Find where the given text appears and provide that cell's center as (X, Y) coordinate. 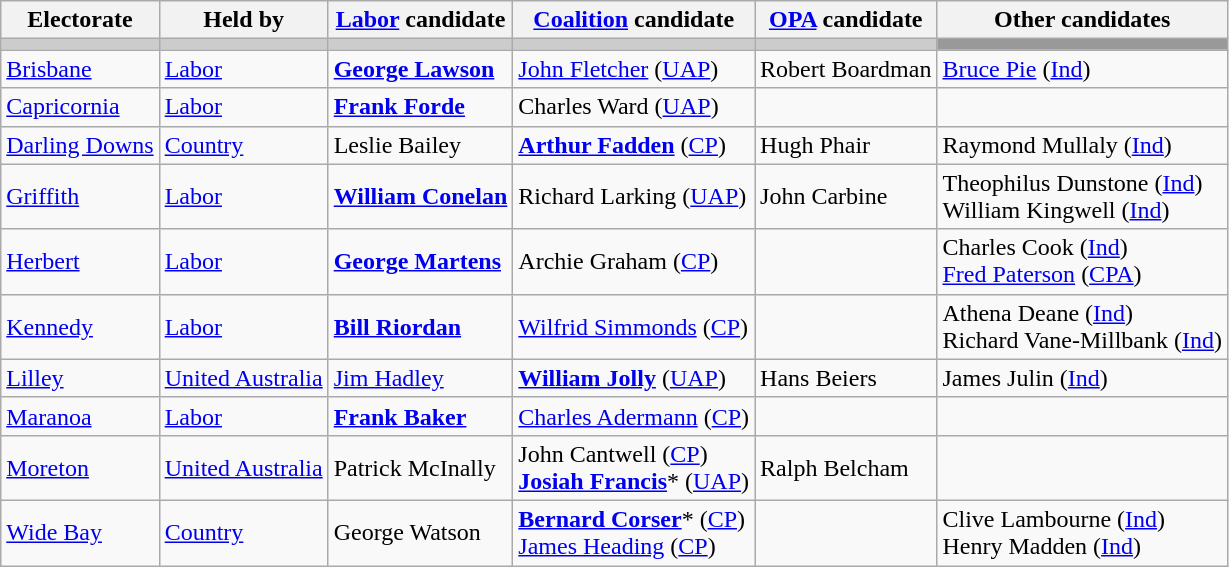
Charles Cook (Ind)Fred Paterson (CPA) (1082, 262)
Clive Lambourne (Ind)Henry Madden (Ind) (1082, 532)
Wilfrid Simmonds (CP) (634, 326)
William Conelan (420, 196)
Jim Hadley (420, 378)
Labor candidate (420, 20)
Coalition candidate (634, 20)
Arthur Fadden (CP) (634, 145)
Bill Riordan (420, 326)
Kennedy (80, 326)
George Watson (420, 532)
Charles Adermann (CP) (634, 416)
James Julin (Ind) (1082, 378)
Maranoa (80, 416)
Lilley (80, 378)
John Carbine (846, 196)
Bernard Corser* (CP)James Heading (CP) (634, 532)
Hugh Phair (846, 145)
Frank Forde (420, 107)
Richard Larking (UAP) (634, 196)
Hans Beiers (846, 378)
Athena Deane (Ind)Richard Vane-Millbank (Ind) (1082, 326)
Griffith (80, 196)
Electorate (80, 20)
Ralph Belcham (846, 468)
Archie Graham (CP) (634, 262)
Brisbane (80, 69)
Herbert (80, 262)
George Martens (420, 262)
Moreton (80, 468)
Frank Baker (420, 416)
Wide Bay (80, 532)
William Jolly (UAP) (634, 378)
Bruce Pie (Ind) (1082, 69)
OPA candidate (846, 20)
John Cantwell (CP)Josiah Francis* (UAP) (634, 468)
Capricornia (80, 107)
Theophilus Dunstone (Ind)William Kingwell (Ind) (1082, 196)
Other candidates (1082, 20)
George Lawson (420, 69)
Charles Ward (UAP) (634, 107)
Leslie Bailey (420, 145)
John Fletcher (UAP) (634, 69)
Darling Downs (80, 145)
Robert Boardman (846, 69)
Raymond Mullaly (Ind) (1082, 145)
Held by (244, 20)
Patrick McInally (420, 468)
